Return the [x, y] coordinate for the center point of the cell that contains the specified text.  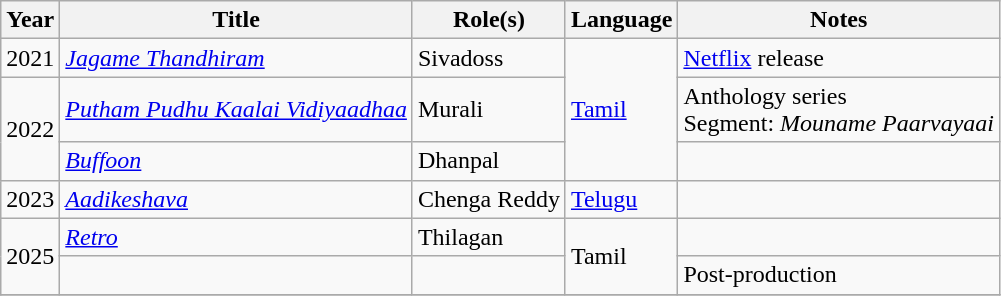
Title [236, 20]
Language [621, 20]
Chenga Reddy [488, 199]
Notes [839, 20]
Netflix release [839, 58]
Year [30, 20]
Putham Pudhu Kaalai Vidiyaadhaa [236, 110]
Anthology series Segment: Mouname Paarvayaai [839, 110]
Telugu [621, 199]
Sivadoss [488, 58]
2025 [30, 256]
Retro [236, 237]
Aadikeshava [236, 199]
Post-production [839, 275]
2023 [30, 199]
Thilagan [488, 237]
Dhanpal [488, 161]
2022 [30, 128]
Role(s) [488, 20]
Murali [488, 110]
2021 [30, 58]
Jagame Thandhiram [236, 58]
Buffoon [236, 161]
